Extract the (X, Y) coordinate from the center of the cell holding the provided text.  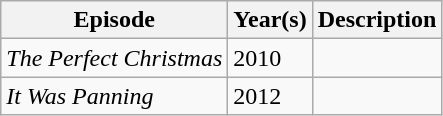
It Was Panning (114, 96)
Description (377, 20)
Episode (114, 20)
The Perfect Christmas (114, 58)
2010 (270, 58)
Year(s) (270, 20)
2012 (270, 96)
